Locate the cell with the specified text and output its [x, y] center coordinate. 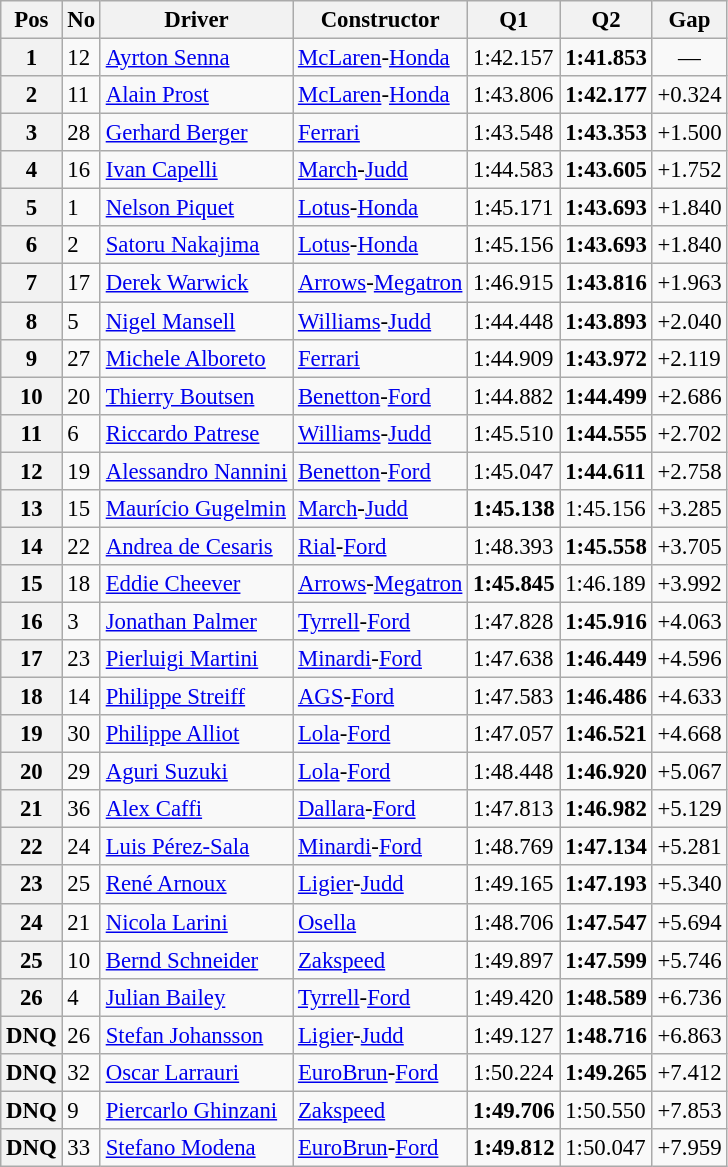
1:46.189 [606, 584]
13 [32, 509]
1:44.583 [514, 170]
1:43.605 [606, 170]
Nelson Piquet [196, 208]
Derek Warwick [196, 283]
Osella [380, 922]
Q1 [514, 20]
Alessandro Nannini [196, 471]
Andrea de Cesaris [196, 546]
1:44.611 [606, 471]
1:47.193 [606, 885]
1:44.882 [514, 396]
+4.596 [690, 659]
1:43.816 [606, 283]
+5.281 [690, 847]
1:45.558 [606, 546]
Riccardo Patrese [196, 433]
30 [81, 734]
Oscar Larrauri [196, 1073]
1:48.589 [606, 997]
Constructor [380, 20]
+2.702 [690, 433]
1:41.853 [606, 58]
1:45.845 [514, 584]
1:48.769 [514, 847]
— [690, 58]
+0.324 [690, 95]
+7.853 [690, 1110]
Q2 [606, 20]
+6.736 [690, 997]
+3.285 [690, 509]
Philippe Alliot [196, 734]
1:43.806 [514, 95]
Michele Alboreto [196, 358]
+3.705 [690, 546]
Ayrton Senna [196, 58]
1:49.420 [514, 997]
1:43.972 [606, 358]
René Arnoux [196, 885]
1:48.393 [514, 546]
1:44.555 [606, 433]
1:42.177 [606, 95]
28 [81, 133]
Gerhard Berger [196, 133]
Nigel Mansell [196, 321]
1:49.127 [514, 1035]
1:48.716 [606, 1035]
1:50.224 [514, 1073]
29 [81, 772]
+4.633 [690, 697]
1:49.897 [514, 960]
Nicola Larini [196, 922]
+5.746 [690, 960]
Rial-Ford [380, 546]
Pos [32, 20]
1:43.548 [514, 133]
1:43.893 [606, 321]
Pierluigi Martini [196, 659]
7 [32, 283]
1:49.265 [606, 1073]
1:47.583 [514, 697]
1:44.909 [514, 358]
1:47.134 [606, 847]
1:46.521 [606, 734]
Stefan Johansson [196, 1035]
Ivan Capelli [196, 170]
1:47.828 [514, 621]
Gap [690, 20]
36 [81, 809]
33 [81, 1148]
1:46.982 [606, 809]
Luis Pérez-Sala [196, 847]
1:47.599 [606, 960]
1:44.448 [514, 321]
1:47.057 [514, 734]
+5.694 [690, 922]
1:47.547 [606, 922]
+2.686 [690, 396]
1:46.486 [606, 697]
1:50.047 [606, 1148]
Maurício Gugelmin [196, 509]
1:45.047 [514, 471]
1:45.138 [514, 509]
1:49.706 [514, 1110]
1:49.165 [514, 885]
+2.040 [690, 321]
+5.129 [690, 809]
+1.752 [690, 170]
Jonathan Palmer [196, 621]
Alex Caffi [196, 809]
+5.067 [690, 772]
Satoru Nakajima [196, 245]
Alain Prost [196, 95]
+1.500 [690, 133]
8 [32, 321]
+2.119 [690, 358]
Aguri Suzuki [196, 772]
1:45.510 [514, 433]
1:49.812 [514, 1148]
+7.959 [690, 1148]
1:47.813 [514, 809]
AGS-Ford [380, 697]
Bernd Schneider [196, 960]
1:47.638 [514, 659]
Dallara-Ford [380, 809]
1:44.499 [606, 396]
Thierry Boutsen [196, 396]
Stefano Modena [196, 1148]
Eddie Cheever [196, 584]
1:42.157 [514, 58]
1:46.920 [606, 772]
+2.758 [690, 471]
1:45.916 [606, 621]
27 [81, 358]
Julian Bailey [196, 997]
1:48.448 [514, 772]
1:50.550 [606, 1110]
+5.340 [690, 885]
+7.412 [690, 1073]
No [81, 20]
1:43.353 [606, 133]
1:46.915 [514, 283]
Philippe Streiff [196, 697]
32 [81, 1073]
1:46.449 [606, 659]
+1.963 [690, 283]
1:45.171 [514, 208]
Driver [196, 20]
Piercarlo Ghinzani [196, 1110]
+6.863 [690, 1035]
+4.668 [690, 734]
1:48.706 [514, 922]
+4.063 [690, 621]
+3.992 [690, 584]
